Search for the cell housing the specified text and yield its [X, Y] center coordinate. 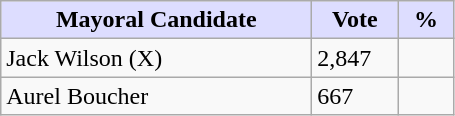
Aurel Boucher [156, 96]
Vote [355, 20]
Mayoral Candidate [156, 20]
Jack Wilson (X) [156, 58]
% [426, 20]
667 [355, 96]
2,847 [355, 58]
